Search for the cell housing the specified text and yield its (x, y) center coordinate. 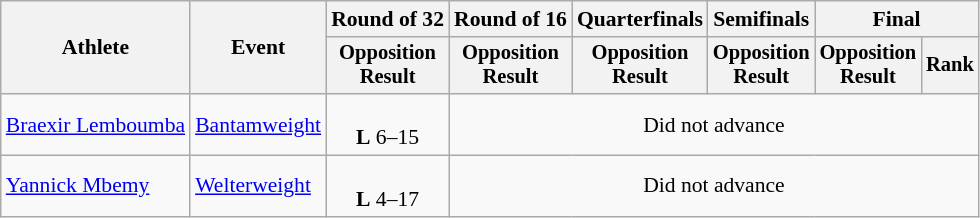
Athlete (96, 48)
L 6–15 (388, 124)
L 4–17 (388, 186)
Rank (950, 66)
Bantamweight (258, 124)
Welterweight (258, 186)
Round of 32 (388, 19)
Round of 16 (510, 19)
Quarterfinals (640, 19)
Semifinals (762, 19)
Final (897, 19)
Yannick Mbemy (96, 186)
Braexir Lemboumba (96, 124)
Event (258, 48)
